From the cell containing the given text, extract its center point as (X, Y) coordinate. 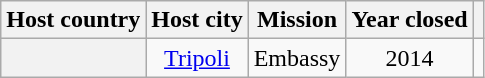
2014 (410, 58)
Tripoli (197, 58)
Mission (297, 20)
Embassy (297, 58)
Host country (74, 20)
Year closed (410, 20)
Host city (197, 20)
